Extract the [x, y] coordinate from the center of the cell holding the provided text.  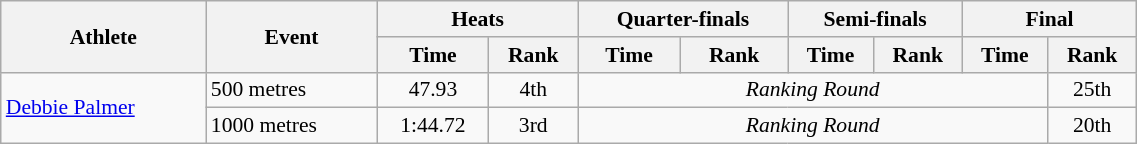
1:44.72 [432, 126]
20th [1092, 126]
1000 metres [292, 126]
4th [534, 90]
Quarter-finals [683, 19]
Final [1049, 19]
Heats [478, 19]
47.93 [432, 90]
Debbie Palmer [104, 108]
500 metres [292, 90]
Semi-finals [875, 19]
3rd [534, 126]
Athlete [104, 36]
25th [1092, 90]
Event [292, 36]
